Scan for the cell matching the given text and deliver its (X, Y) coordinate at center. 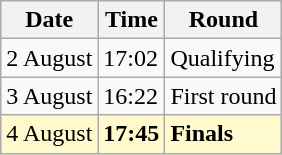
17:02 (132, 58)
17:45 (132, 134)
16:22 (132, 96)
4 August (50, 134)
Time (132, 20)
Round (224, 20)
First round (224, 96)
2 August (50, 58)
Qualifying (224, 58)
Date (50, 20)
3 August (50, 96)
Finals (224, 134)
